Capture the cell that displays the provided text and extract its (X, Y) central coordinate. 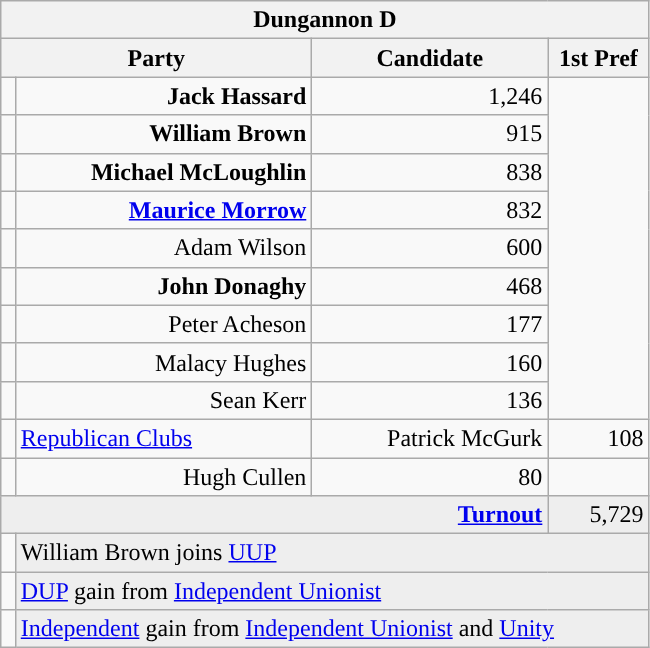
Sean Kerr (164, 400)
5,729 (598, 515)
Turnout (274, 515)
William Brown joins UUP (332, 553)
Michael McLoughlin (164, 172)
Peter Acheson (164, 324)
136 (430, 400)
468 (430, 286)
DUP gain from Independent Unionist (332, 591)
Jack Hassard (164, 96)
Candidate (430, 58)
Patrick McGurk (430, 438)
838 (430, 172)
160 (430, 362)
1st Pref (598, 58)
Independent gain from Independent Unionist and Unity (332, 629)
Malacy Hughes (164, 362)
600 (430, 248)
832 (430, 210)
108 (598, 438)
177 (430, 324)
80 (430, 477)
915 (430, 134)
William Brown (164, 134)
John Donaghy (164, 286)
Adam Wilson (164, 248)
Dungannon D (325, 20)
Hugh Cullen (164, 477)
Party (156, 58)
1,246 (430, 96)
Maurice Morrow (164, 210)
Republican Clubs (164, 438)
